Determine the (X, Y) coordinate at the center of the cell enclosing the given text.  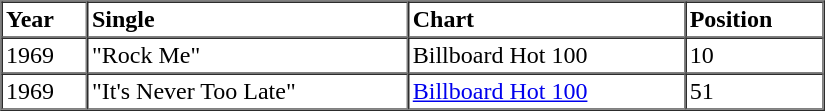
"It's Never Too Late" (248, 92)
Chart (546, 20)
10 (754, 56)
Single (248, 20)
51 (754, 92)
"Rock Me" (248, 56)
Position (754, 20)
Year (45, 20)
